For the text-containing cell, return its midpoint in (X, Y) coordinate format. 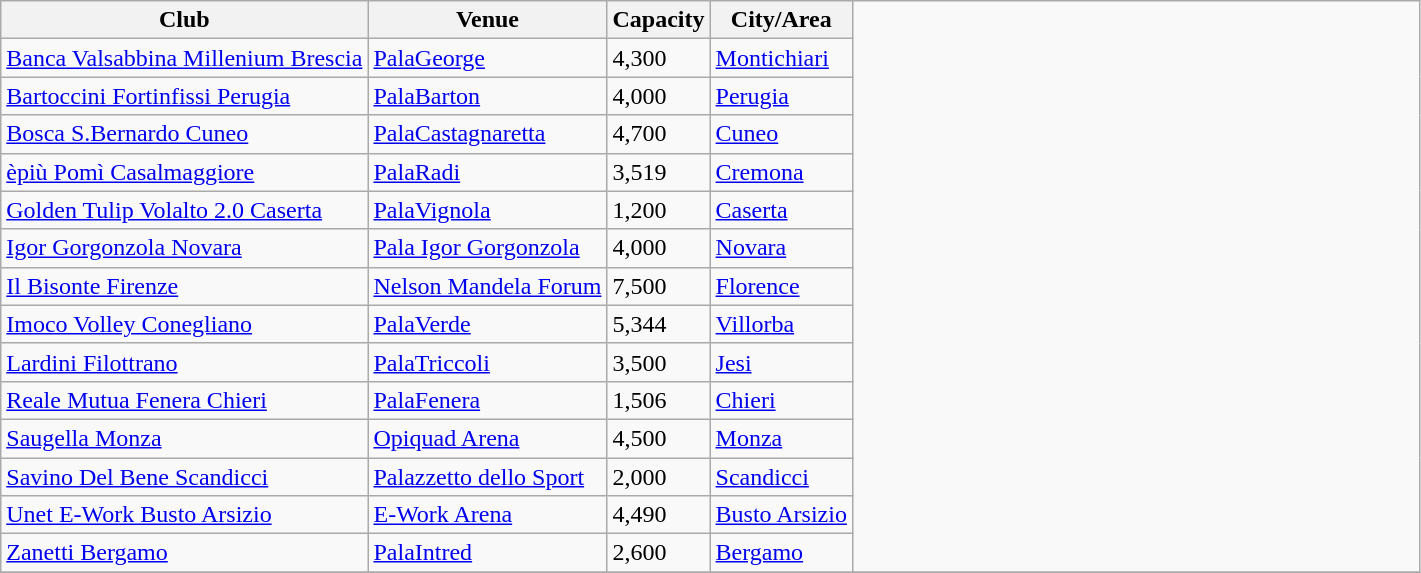
Lardini Filottrano (184, 362)
3,519 (658, 172)
Florence (781, 286)
2,000 (658, 477)
Savino Del Bene Scandicci (184, 477)
7,500 (658, 286)
PalaRadi (488, 172)
Golden Tulip Volalto 2.0 Caserta (184, 210)
Cuneo (781, 134)
Cremona (781, 172)
PalaTriccoli (488, 362)
4,300 (658, 58)
Novara (781, 248)
Chieri (781, 400)
Il Bisonte Firenze (184, 286)
PalaCastagnaretta (488, 134)
Nelson Mandela Forum (488, 286)
Saugella Monza (184, 438)
City/Area (781, 20)
Montichiari (781, 58)
4,490 (658, 515)
Scandicci (781, 477)
Monza (781, 438)
Capacity (658, 20)
Perugia (781, 96)
Palazzetto dello Sport (488, 477)
E-Work Arena (488, 515)
Busto Arsizio (781, 515)
Opiquad Arena (488, 438)
Villorba (781, 324)
2,600 (658, 553)
PalaBarton (488, 96)
Zanetti Bergamo (184, 553)
1,200 (658, 210)
Bartoccini Fortinfissi Perugia (184, 96)
Venue (488, 20)
Pala Igor Gorgonzola (488, 248)
PalaFenera (488, 400)
Igor Gorgonzola Novara (184, 248)
Banca Valsabbina Millenium Brescia (184, 58)
PalaGeorge (488, 58)
5,344 (658, 324)
Bosca S.Bernardo Cuneo (184, 134)
1,506 (658, 400)
PalaVignola (488, 210)
4,700 (658, 134)
PalaVerde (488, 324)
Bergamo (781, 553)
Jesi (781, 362)
3,500 (658, 362)
Unet E-Work Busto Arsizio (184, 515)
Imoco Volley Conegliano (184, 324)
PalaIntred (488, 553)
Reale Mutua Fenera Chieri (184, 400)
Caserta (781, 210)
Club (184, 20)
4,500 (658, 438)
èpiù Pomì Casalmaggiore (184, 172)
